Extract the [X, Y] coordinate from the center of the cell holding the provided text.  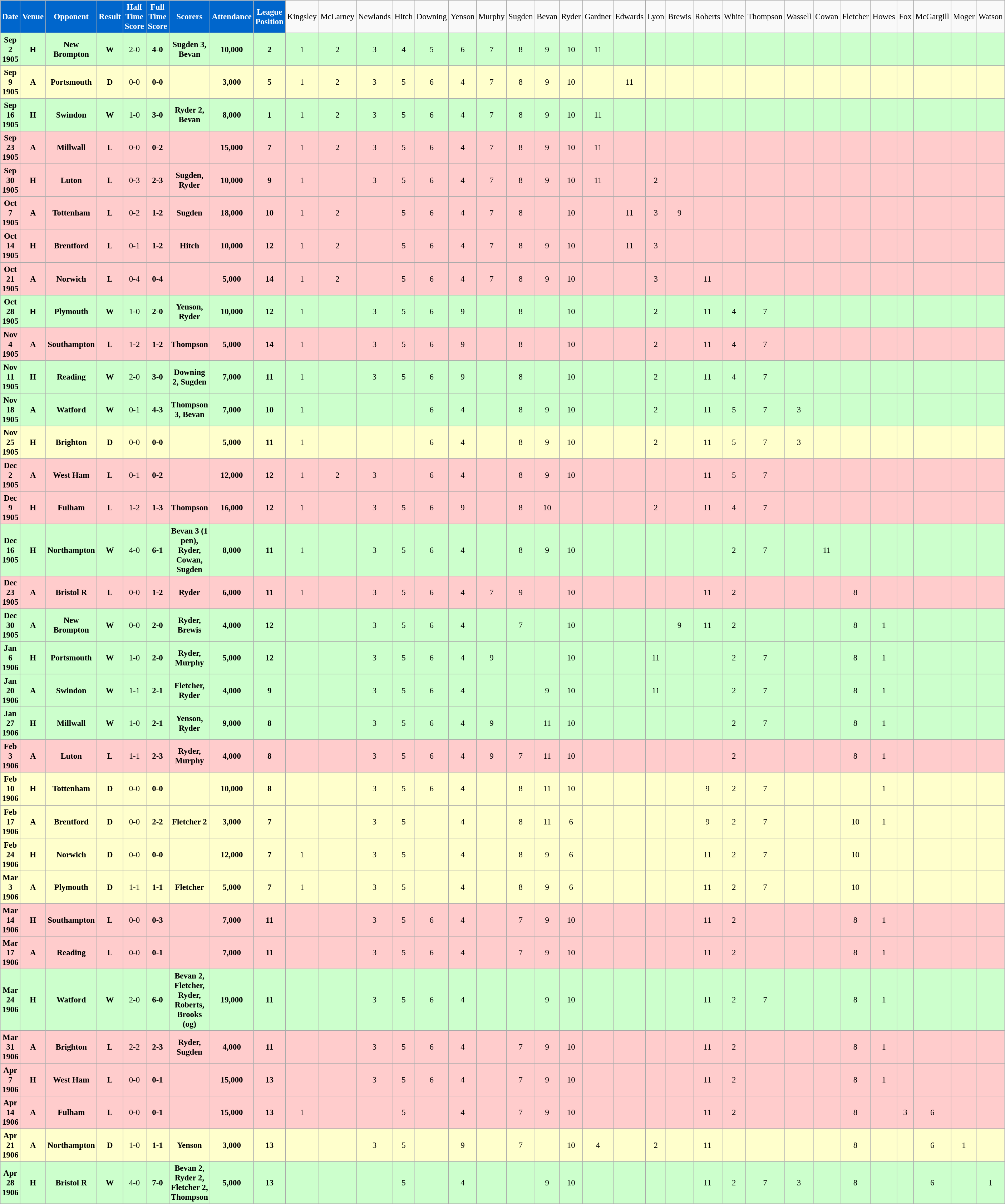
Newlands [375, 17]
Fox [905, 17]
Sep 9 1905 [10, 82]
9,000 [232, 723]
Downing [432, 17]
Dec 9 1905 [10, 508]
Result [110, 17]
Scorers [189, 17]
Full Time Score [157, 17]
Ryder, Sugden [189, 1047]
Moger [964, 17]
Brewis [679, 17]
Date [10, 17]
Feb 17 1906 [10, 822]
Jan 6 1906 [10, 658]
Nov 4 1905 [10, 344]
6-1 [157, 550]
Apr 28 1906 [10, 1183]
Jan 27 1906 [10, 723]
16,000 [232, 508]
Sugden 3, Bevan [189, 50]
Edwards [629, 17]
Howes [884, 17]
Sugden, Ryder [189, 180]
Mar 3 1906 [10, 887]
Sep 30 1905 [10, 180]
19,000 [232, 1000]
Lyon [656, 17]
Roberts [707, 17]
Bevan [547, 17]
Bevan 2, Fletcher, Ryder, Roberts, Brooks (og) [189, 1000]
Sep 23 1905 [10, 148]
Bevan 3 (1 pen), Ryder, Cowan, Sugden [189, 550]
Oct 14 1905 [10, 246]
Mar 17 1906 [10, 953]
Feb 3 1906 [10, 756]
Apr 21 1906 [10, 1145]
Feb 10 1906 [10, 789]
Fletcher 2 [189, 822]
Feb 24 1906 [10, 854]
Downing 2, Sugden [189, 377]
Murphy [492, 17]
6-0 [157, 1000]
Cowan [827, 17]
Bevan 2, Ryder 2, Fletcher 2, Thompson [189, 1183]
Ryder, Brewis [189, 625]
6,000 [232, 593]
Sep 16 1905 [10, 115]
Fletcher, Ryder [189, 691]
McLarney [338, 17]
Watson [991, 17]
Thompson 3, Bevan [189, 410]
League Position [270, 17]
Mar 14 1906 [10, 920]
Wassell [799, 17]
18,000 [232, 213]
Gardner [598, 17]
Oct 28 1905 [10, 311]
Dec 23 1905 [10, 593]
White [734, 17]
Attendance [232, 17]
Sep 2 1905 [10, 50]
Venue [33, 17]
7-0 [157, 1183]
1-3 [157, 508]
Opponent [71, 17]
Nov 18 1905 [10, 410]
Apr 14 1906 [10, 1113]
Ryder 2, Bevan [189, 115]
Mar 24 1906 [10, 1000]
Kingsley [302, 17]
Apr 7 1906 [10, 1080]
Dec 30 1905 [10, 625]
Dec 2 1905 [10, 475]
McGargill [932, 17]
Nov 11 1905 [10, 377]
Half Time Score [134, 17]
Mar 31 1906 [10, 1047]
Dec 16 1905 [10, 550]
Oct 7 1905 [10, 213]
4-3 [157, 410]
Nov 25 1905 [10, 442]
Oct 21 1905 [10, 279]
Jan 20 1906 [10, 691]
